Extract the (X, Y) coordinate from the center of the cell holding the provided text.  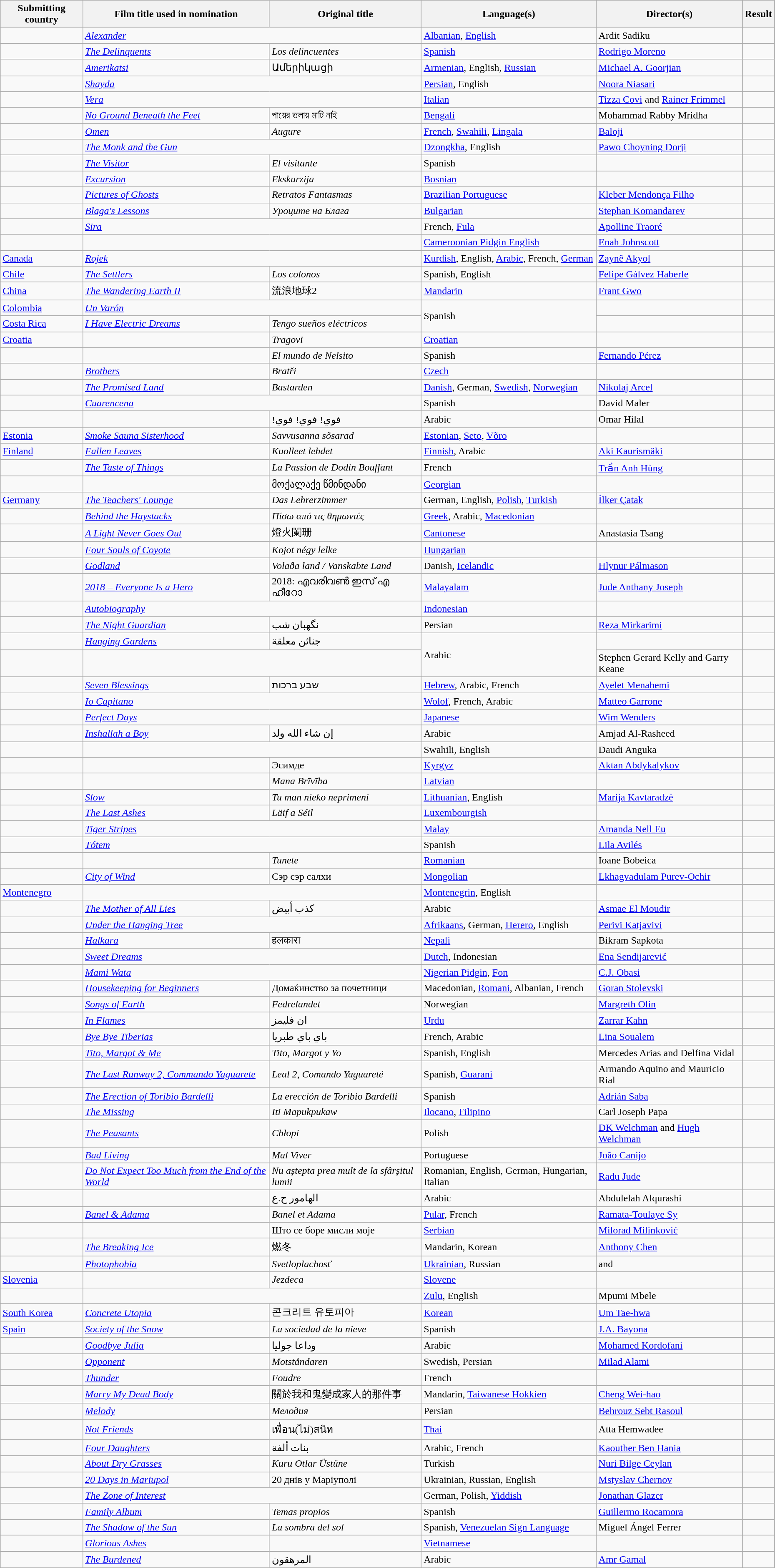
Trần Anh Hùng (670, 468)
Zaynê Akyol (670, 258)
მოქალაქე წმინდანი (345, 484)
Los delincuentes (345, 51)
Enah Johnscott (670, 242)
Romanian, English, German, Hungarian, Italian (509, 1176)
Behrouz Sebt Rasoul (670, 1411)
Ena Sendijarević (670, 956)
Iti Mapukpukaw (345, 1112)
Malayalam (509, 587)
The Shadow of the Sun (176, 1527)
Dzongkha, English (509, 147)
Kurdish, English, Arabic, French, German (509, 258)
Shayda (252, 84)
Portuguese (509, 1155)
Mercedes Arias and Delfina Vidal (670, 1053)
Germany (42, 500)
關於我和鬼變成家人的那件事 (345, 1394)
Tótem (252, 845)
Ayelet Menahemi (670, 685)
Amjad Al-Rasheed (670, 733)
Tragovi (345, 340)
Das Lehrerzimmer (345, 500)
Io Capitano (252, 701)
Armenian, English, Russian (509, 68)
Four Souls of Coyote (176, 550)
Omen (176, 131)
Motståndaren (345, 1362)
Halkara (176, 941)
Atta Hemwadee (670, 1429)
Opponent (176, 1362)
שבע ברכות (345, 685)
City of Wind (176, 876)
Canada (42, 258)
Language(s) (509, 14)
The Missing (176, 1112)
نگهبان شب (345, 625)
Original title (345, 14)
Сэр сэр салхи (345, 876)
Tunete (345, 861)
Four Daughters (176, 1448)
Goodbye Julia (176, 1346)
كذب أبيض (345, 909)
Kyrgyz (509, 765)
The Visitor (176, 163)
Daudi Anguka (670, 750)
German, English, Polish, Turkish (509, 500)
İlker Çatak (670, 500)
Bikram Sapkota (670, 941)
Домаќинство за почетници (345, 988)
Reza Mirkarimi (670, 625)
Stephan Komandarev (670, 211)
إن شاء الله ولد (345, 733)
Tizza Covi and Rainer Frimmel (670, 100)
Bastarden (345, 387)
Adrián Saba (670, 1096)
La sombra del sol (345, 1527)
燈火闌珊 (345, 533)
Ilocano, Filipino (509, 1112)
Greek, Arabic, Macedonian (509, 516)
Ioane Bobeica (670, 861)
Albanian, English (509, 35)
Italian (509, 100)
Omar Hilal (670, 419)
Kojot négy lelke (345, 550)
Kuru Otlar Üstüne (345, 1464)
Guillermo Rocamora (670, 1511)
Bosnian (509, 179)
DK Welchman and Hugh Welchman (670, 1133)
The Monk and the Gun (252, 147)
Behind the Haystacks (176, 516)
Kleber Mendonça Filho (670, 195)
Cheng Wei-hao (670, 1394)
Mana Brīvība (345, 781)
Montenegro (42, 892)
Norwegian (509, 1004)
Nuri Bilge Ceylan (670, 1464)
Fedrelandet (345, 1004)
Мелодия (345, 1411)
Lila Avilés (670, 845)
Эсимде (345, 765)
Milad Alami (670, 1362)
Mal Viver (345, 1155)
جنائن معلقة (345, 642)
2018: എവരിവൺ ഇസ് എ ഹീറോ (345, 587)
Thunder (176, 1377)
Afrikaans, German, Herero, English (509, 925)
Costa Rica (42, 324)
Malay (509, 829)
Frant Gwo (670, 291)
ان فلیمز (345, 1020)
Polish (509, 1133)
Milorad Milinković (670, 1230)
Mandarin, Taiwanese Hokkien (509, 1394)
El mundo de Nelsito (345, 355)
French, Arabic (509, 1037)
Concrete Utopia (176, 1312)
Mami Wata (252, 972)
Blaga's Lessons (176, 211)
Stephen Gerard Kelly and Garry Keane (670, 663)
Pular, French (509, 1214)
Margreth Olin (670, 1004)
The Teachers' Lounge (176, 500)
Czech (509, 371)
Swahili, English (509, 750)
الھامور ح.ع (345, 1198)
Anastasia Tsang (670, 533)
João Canijo (670, 1155)
Danish, German, Swedish, Norwegian (509, 387)
Seven Blessings (176, 685)
Jude Anthany Joseph (670, 587)
The Peasants (176, 1133)
Miguel Ángel Ferrer (670, 1527)
Hlynur Pálmason (670, 566)
The Mother of All Lies (176, 909)
Romanian (509, 861)
Wim Wenders (670, 717)
and (670, 1264)
Noora Niasari (670, 84)
The Delinquents (176, 51)
German, Polish, Yiddish (509, 1495)
Amanda Nell Eu (670, 829)
Ukrainian, Russian (509, 1264)
20 Days in Mariupol (176, 1480)
The Burdened (176, 1559)
Lkhagvadulam Purev-Ochir (670, 876)
Foudre (345, 1377)
Amr Gamal (670, 1559)
Society of the Snow (176, 1329)
콘크리트 유토피아 (345, 1312)
Rodrigo Moreno (670, 51)
Songs of Earth (176, 1004)
20 днів у Маріуполі (345, 1480)
Mstyslav Chernov (670, 1480)
About Dry Grasses (176, 1464)
Jonathan Glazer (670, 1495)
เพื่อน(ไม่)สนิท (345, 1429)
Cuarencena (252, 403)
Savvusanna sõsarad (345, 435)
Pawo Choyning Dorji (670, 147)
Los colonos (345, 274)
The Zone of Interest (252, 1495)
Japanese (509, 717)
French, Fula (509, 227)
Fallen Leaves (176, 451)
Finnish, Arabic (509, 451)
Ardit Sadiku (670, 35)
Nepali (509, 941)
Cantonese (509, 533)
Montenegrin, English (509, 892)
Tito, Margot & Me (176, 1053)
Result (758, 14)
Film title used in nomination (176, 14)
Indonesian (509, 609)
La sociedad de la nieve (345, 1329)
Latvian (509, 781)
David Maler (670, 403)
Mandarin (509, 291)
Chile (42, 274)
باي باي طبريا (345, 1037)
Estonian, Seto, Võro (509, 435)
The Settlers (176, 274)
Estonia (42, 435)
Thai (509, 1429)
Nu aștepta prea mult de la sfârșitul lumii (345, 1176)
Arabic, French (509, 1448)
Anthony Chen (670, 1247)
Ukrainian, Russian, English (509, 1480)
Lina Soualem (670, 1037)
Finland (42, 451)
Amerikatsi (176, 68)
Mohammad Rabby Mridha (670, 116)
Slow (176, 797)
Abdulelah Alqurashi (670, 1198)
Spanish, Venezuelan Sign Language (509, 1527)
Kuolleet lehdet (345, 451)
La erección de Toribio Bardelli (345, 1096)
Serbian (509, 1230)
Slovenia (42, 1280)
The Wandering Earth II (176, 291)
Goran Stolevski (670, 988)
Pictures of Ghosts (176, 195)
Tengo sueños eléctricos (345, 324)
Submitting country (42, 14)
Croatian (509, 340)
Wolof, French, Arabic (509, 701)
Croatia (42, 340)
हलकारा (345, 941)
Svetloplachosť (345, 1264)
Mongolian (509, 876)
Turkish (509, 1464)
Um Tae-hwa (670, 1312)
El visitante (345, 163)
Smoke Sauna Sisterhood (176, 435)
Hebrew, Arabic, French (509, 685)
Autobiography (252, 609)
Macedonian, Romani, Albanian, French (509, 988)
Swedish, Persian (509, 1362)
Retratos Fantasmas (345, 195)
Fernando Pérez (670, 355)
I Have Electric Dreams (176, 324)
Mandarin, Korean (509, 1247)
Πίσω από τις θημωνιές (345, 516)
Family Album (176, 1511)
Ամերիկացի (345, 68)
Brothers (176, 371)
بنات ألفة (345, 1448)
Bratři (345, 371)
A Light Never Goes Out (176, 533)
Banel & Adama (176, 1214)
Lithuanian, English (509, 797)
পায়ের তলায় মাটি নাই (345, 116)
Ekskurzija (345, 179)
Do Not Expect Too Much from the End of the World (176, 1176)
Tito, Margot y Yo (345, 1053)
The Breaking Ice (176, 1247)
Bad Living (176, 1155)
Not Friends (176, 1429)
Brazilian Portuguese (509, 195)
Spanish, Guarani (509, 1075)
Director(s) (670, 14)
The Last Runway 2, Commando Yaguarete (176, 1075)
Temas propios (345, 1511)
Aktan Abdykalykov (670, 765)
Radu Jude (670, 1176)
The Last Ashes (176, 813)
流浪地球2 (345, 291)
Cameroonian Pidgin English (509, 242)
Asmae El Moudir (670, 909)
2018 – Everyone Is a Hero (176, 587)
Sweet Dreams (252, 956)
Vera (252, 100)
French, Swahili, Lingala (509, 131)
Godland (176, 566)
Carl Joseph Papa (670, 1112)
Bye Bye Tiberias (176, 1037)
Bengali (509, 116)
Vietnamese (509, 1543)
Leal 2, Comando Yaguareté (345, 1075)
Georgian (509, 484)
Luxembourgish (509, 813)
Banel et Adama (345, 1214)
Aki Kaurismäki (670, 451)
La Passion de Dodin Bouffant (345, 468)
Urdu (509, 1020)
Korean (509, 1312)
Hungarian (509, 550)
Chłopi (345, 1133)
Bulgarian (509, 211)
Mpumi Mbele (670, 1296)
Ramata-Toulaye Sy (670, 1214)
Уроците на Блага (345, 211)
Tiger Stripes (252, 829)
Un Varón (252, 308)
Jezdeca (345, 1280)
Mohamed Kordofani (670, 1346)
Matteo Garrone (670, 701)
Glorious Ashes (176, 1543)
Kaouther Ben Hania (670, 1448)
Felipe Gálvez Haberle (670, 274)
The Promised Land (176, 387)
المرهقون (345, 1559)
Inshallah a Boy (176, 733)
Melody (176, 1411)
Augure (345, 131)
J.A. Bayona (670, 1329)
Danish, Icelandic (509, 566)
Alexander (252, 35)
Michael A. Goorjian (670, 68)
The Taste of Things (176, 468)
Excursion (176, 179)
Што се боре мисли моје (345, 1230)
Nikolaj Arcel (670, 387)
Zulu, English (509, 1296)
Persian, English (509, 84)
Slovene (509, 1280)
Perfect Days (252, 717)
Volaða land / Vanskabte Land (345, 566)
Marry My Dead Body (176, 1394)
Sira (252, 227)
The Erection of Toribio Bardelli (176, 1096)
Spain (42, 1329)
Hanging Gardens (176, 642)
Baloji (670, 131)
Läif a Séil (345, 813)
Colombia (42, 308)
Tu man nieko neprimeni (345, 797)
Housekeeping for Beginners (176, 988)
Dutch, Indonesian (509, 956)
Rojek (252, 258)
Perivi Katjavivi (670, 925)
No Ground Beneath the Feet (176, 116)
Zarrar Kahn (670, 1020)
C.J. Obasi (670, 972)
Apolline Traoré (670, 227)
In Flames (176, 1020)
Photophobia (176, 1264)
South Korea (42, 1312)
Under the Hanging Tree (252, 925)
Armando Aquino and Mauricio Rial (670, 1075)
China (42, 291)
!فوي! فوي! فوي (345, 419)
燃冬 (345, 1247)
Nigerian Pidgin, Fon (509, 972)
The Night Guardian (176, 625)
وداعا جوليا (345, 1346)
Marija Kavtaradzė (670, 797)
